Locate the cell with the specified text and output its (x, y) center coordinate. 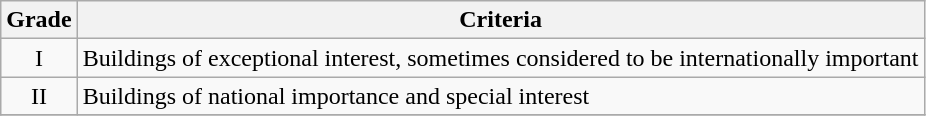
Buildings of national importance and special interest (500, 96)
I (39, 58)
Criteria (500, 20)
Grade (39, 20)
Buildings of exceptional interest, sometimes considered to be internationally important (500, 58)
II (39, 96)
